Identify which cell holds the provided text, then report its [x, y] central coordinate. 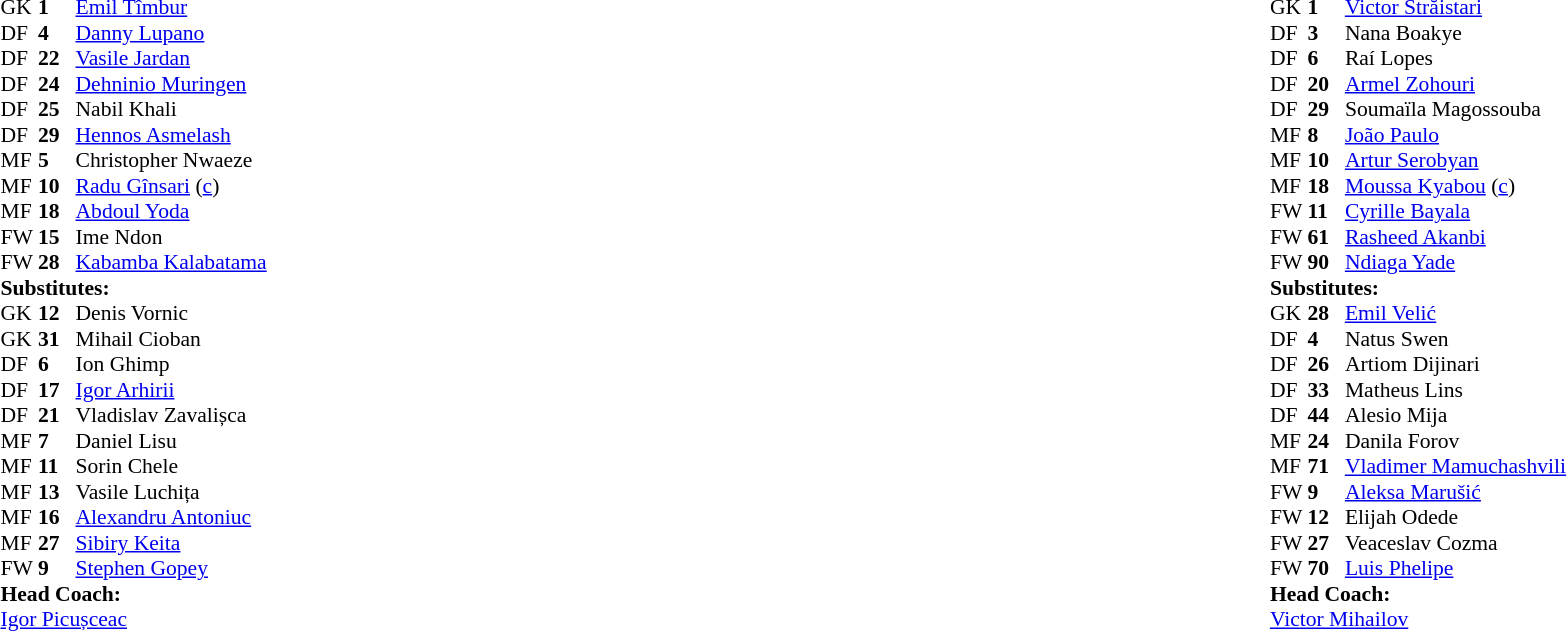
31 [57, 339]
Dehninio Muringen [172, 84]
Soumaïla Magossouba [1456, 109]
Daniel Lisu [172, 441]
21 [57, 415]
44 [1326, 415]
Igor Arhirii [172, 390]
Vladislav Zavalișca [172, 415]
33 [1326, 390]
Alesio Mija [1456, 415]
90 [1326, 263]
Aleksa Marušić [1456, 492]
Rasheed Akanbi [1456, 237]
Christopher Nwaeze [172, 161]
Nana Boakye [1456, 33]
Artur Serobyan [1456, 161]
Abdoul Yoda [172, 211]
15 [57, 237]
Stephen Gopey [172, 569]
16 [57, 517]
Moussa Kyabou (c) [1456, 186]
Ion Ghimp [172, 365]
Sorin Chele [172, 467]
Natus Swen [1456, 339]
Elijah Odede [1456, 517]
20 [1326, 84]
25 [57, 109]
13 [57, 492]
Artiom Dijinari [1456, 365]
Vasile Luchița [172, 492]
Nabil Khali [172, 109]
17 [57, 390]
Vladimer Mamuchashvili [1456, 467]
61 [1326, 237]
Mihail Cioban [172, 339]
7 [57, 441]
Emil Velić [1456, 313]
Hennos Asmelash [172, 135]
Cyrille Bayala [1456, 211]
Kabamba Kalabatama [172, 263]
João Paulo [1456, 135]
70 [1326, 569]
Matheus Lins [1456, 390]
Denis Vornic [172, 313]
Sibiry Keita [172, 543]
Vasile Jardan [172, 59]
26 [1326, 365]
Armel Zohouri [1456, 84]
71 [1326, 467]
5 [57, 161]
Alexandru Antoniuc [172, 517]
22 [57, 59]
3 [1326, 33]
Radu Gînsari (c) [172, 186]
8 [1326, 135]
Luis Phelipe [1456, 569]
Ndiaga Yade [1456, 263]
Ime Ndon [172, 237]
Veaceslav Cozma [1456, 543]
Raí Lopes [1456, 59]
Danny Lupano [172, 33]
Danila Forov [1456, 441]
